From the cell containing the given text, extract its center point as [X, Y] coordinate. 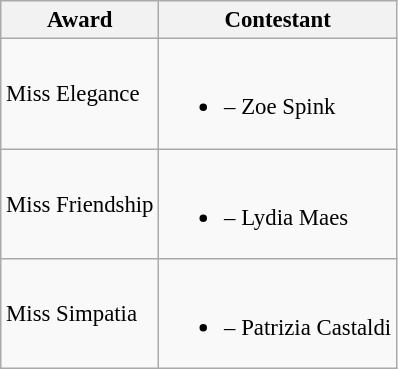
Miss Elegance [80, 94]
– Patrizia Castaldi [278, 314]
– Zoe Spink [278, 94]
Award [80, 20]
Contestant [278, 20]
– Lydia Maes [278, 204]
Miss Simpatia [80, 314]
Miss Friendship [80, 204]
